Extract the [X, Y] coordinate from the center of the cell holding the provided text.  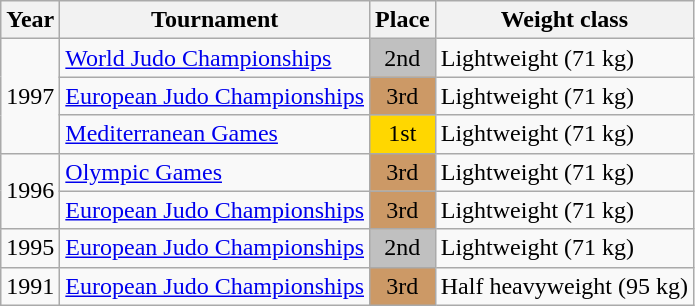
Place [403, 20]
World Judo Championships [215, 58]
1st [403, 134]
Tournament [215, 20]
1996 [30, 191]
1991 [30, 286]
Mediterranean Games [215, 134]
1997 [30, 96]
Year [30, 20]
1995 [30, 248]
Olympic Games [215, 172]
Weight class [564, 20]
Half heavyweight (95 kg) [564, 286]
